Detect which cell encompasses the target text, then output its (X, Y) center coordinate. 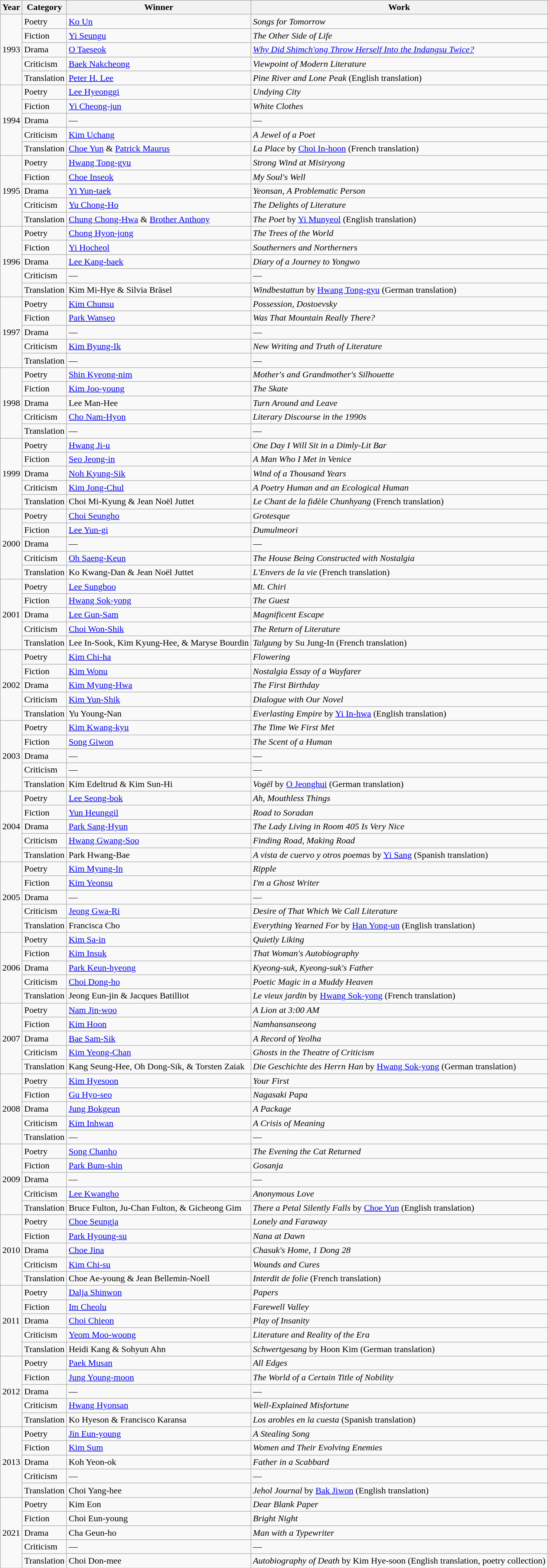
Kim Eon (159, 1504)
Park Hwang-Bae (159, 854)
Peter H. Lee (159, 78)
Kim Hoon (159, 1024)
The Lady Living in Room 405 Is Very Nice (399, 826)
The Delights of Literature (399, 205)
Flowering (399, 657)
Hwang Hyonsan (159, 1405)
White Clothes (399, 106)
2003 (11, 756)
Poetic Magic in a Muddy Heaven (399, 982)
Kim Uchang (159, 134)
Dialogue with Our Novel (399, 699)
Farewell Valley (399, 1306)
The Other Side of Life (399, 36)
2006 (11, 968)
Road to Soradan (399, 812)
Lee Kwangho (159, 1194)
The First Birthday (399, 685)
1996 (11, 262)
Choi Yang-hee (159, 1490)
Undying City (399, 92)
Kim Sa-in (159, 939)
Lee Seong-bok (159, 798)
Turn Around and Leave (399, 403)
Paek Musan (159, 1363)
O Taeseok (159, 50)
Park Keun-hyeong (159, 968)
Choe Inseok (159, 177)
Park Hyoung-su (159, 1236)
New Writing and Truth of Literature (399, 346)
Kim Myung-In (159, 869)
2002 (11, 685)
Yeonsan, A Problematic Person (399, 191)
Kim Byung-Ik (159, 346)
La Place by Choi In-hoon (French translation) (399, 148)
Kim Insuk (159, 954)
Nagasaki Papa (399, 1095)
Le vieux jardin by Hwang Sok-yong (French translation) (399, 996)
Ghosts in the Theatre of Criticism (399, 1052)
1995 (11, 191)
A Package (399, 1109)
One Day I Will Sit in a Dimly-Lit Bar (399, 445)
Heidi Kang & Sohyun Ahn (159, 1349)
Noh Kyung-Sik (159, 473)
Lonely and Faraway (399, 1222)
Choi Don-mee (159, 1561)
Kim Mi-Hye & Silvia Bräsel (159, 290)
Lee Gun-Sam (159, 614)
Park Sang-Hyun (159, 826)
Choi Won-Shik (159, 629)
Was That Mountain Really There? (399, 318)
Lee Man-Hee (159, 403)
Los arobles en la cuesta (Spanish translation) (399, 1420)
Wind of a Thousand Years (399, 473)
2012 (11, 1391)
Jung Bokgeun (159, 1109)
A Record of Yeolha (399, 1038)
Lee In-Sook, Kim Kyung-Hee, & Maryse Bourdin (159, 643)
Southerners and Northerners (399, 247)
Wounds and Cures (399, 1264)
Finding Road, Making Road (399, 840)
1999 (11, 473)
The Trees of the World (399, 233)
Francisca Cho (159, 925)
Yi Yun-taek (159, 191)
Kim Wonu (159, 671)
Literary Discourse in the 1990s (399, 417)
Oh Saeng-Keun (159, 558)
Kim Myung-Hwa (159, 685)
Nana at Dawn (399, 1236)
Dumulmeori (399, 530)
Choe Ae-young & Jean Bellemin-Noell (159, 1278)
2009 (11, 1180)
2021 (11, 1532)
1993 (11, 50)
Cha Geun-ho (159, 1533)
Yu Young-Nan (159, 714)
Choi Mi-Kyung & Jean Noël Juttet (159, 502)
Kim Yeong-Chan (159, 1052)
Schwertgesang by Hoon Kim (German translation) (399, 1349)
Song Giwon (159, 742)
Kim Sum (159, 1448)
Mother's and Grandmother's Silhouette (399, 374)
Diary of a Journey to Yongwo (399, 262)
Hwang Tong-gyu (159, 163)
Hwang Ji-u (159, 445)
Ko Hyeson & Francisco Karansa (159, 1420)
2000 (11, 544)
Hwang Gwang-Soo (159, 840)
Chung Chong-Hwa & Brother Anthony (159, 219)
Viewpoint of Modern Literature (399, 64)
The House Being Constructed with Nostalgia (399, 558)
Anonymous Love (399, 1194)
Kim Chi-ha (159, 657)
Dear Blank Paper (399, 1504)
Everlasting Empire by Yi In-hwa (English translation) (399, 714)
Father in a Scabbard (399, 1462)
There a Petal Silently Falls by Choe Yun (English translation) (399, 1208)
Bright Night (399, 1518)
Work (399, 7)
Choi Eun-young (159, 1518)
1998 (11, 403)
A Stealing Song (399, 1434)
2005 (11, 897)
Seo Jeong-in (159, 459)
The World of a Certain Title of Nobility (399, 1377)
Strong Wind at Misiryong (399, 163)
Nostalgia Essay of a Wayfarer (399, 671)
Kim Chunsu (159, 304)
Why Did Shimch'ong Throw Herself Into the Indangsu Twice? (399, 50)
Yeom Moo-woong (159, 1335)
Yi Hocheol (159, 247)
Interdit de folie (French translation) (399, 1278)
Play of Insanity (399, 1321)
Choi Dong-ho (159, 982)
Talgung by Su Jung-In (French translation) (399, 643)
Desire of That Which We Call Literature (399, 911)
L'Envers de la vie (French translation) (399, 572)
Kim Jong-Chul (159, 488)
That Woman's Autobiography (399, 954)
Well-Explained Misfortune (399, 1405)
Everything Yearned For by Han Yong-un (English translation) (399, 925)
Gosanja (399, 1165)
Choe Yun & Patrick Maurus (159, 148)
Chasuk's Home, 1 Dong 28 (399, 1250)
2010 (11, 1250)
Bruce Fulton, Ju-Chan Fulton, & Gicheong Gim (159, 1208)
A Lion at 3:00 AM (399, 1010)
A Man Who I Met in Venice (399, 459)
2007 (11, 1038)
Jehol Journal by Bak Jiwon (English translation) (399, 1490)
Le Chant de la fidèle Chunhyang (French translation) (399, 502)
Yu Chong-Ho (159, 205)
Bae Sam-Sik (159, 1038)
Kang Seung-Hee, Oh Dong-Sik, & Torsten Zaiak (159, 1066)
Kim Yeonsu (159, 883)
Kim Inhwan (159, 1123)
Shin Kyeong-nim (159, 374)
My Soul's Well (399, 177)
I'm a Ghost Writer (399, 883)
2001 (11, 614)
Cho Nam-Hyon (159, 417)
Grotesque (399, 516)
Songs for Tomorrow (399, 22)
Magnificent Escape (399, 614)
All Edges (399, 1363)
Ah, Mouthless Things (399, 798)
Mt. Chiri (399, 586)
2013 (11, 1462)
Ko Kwang-Dan & Jean Noël Juttet (159, 572)
Im Cheolu (159, 1306)
A Poetry Human and an Ecological Human (399, 488)
Lee Kang-baek (159, 262)
Jung Young-moon (159, 1377)
Choe Seungja (159, 1222)
Man with a Typewriter (399, 1533)
The Time We First Met (399, 728)
Kim Joo-young (159, 388)
1994 (11, 120)
Autobiography of Death by Kim Hye-soon (English translation, poetry collection) (399, 1561)
Baek Nakcheong (159, 64)
Choi Chieon (159, 1321)
Kim Chi-su (159, 1264)
Yun Heunggil (159, 812)
Kim Kwang-kyu (159, 728)
Vogël by O Jeonghui (German translation) (399, 784)
Category (45, 7)
Your First (399, 1081)
Jin Eun-young (159, 1434)
2004 (11, 826)
Year (11, 7)
Kim Yun-Shik (159, 699)
The Return of Literature (399, 629)
Papers (399, 1292)
Jeong Gwa-Ri (159, 911)
2008 (11, 1109)
Nam Jin-woo (159, 1010)
Windbestattun by Hwang Tong-gyu (German translation) (399, 290)
A vista de cuervo y otros poemas by Yi Sang (Spanish translation) (399, 854)
Lee Yun-gi (159, 530)
The Evening the Cat Returned (399, 1151)
Lee Sungboo (159, 586)
Koh Yeon-ok (159, 1462)
The Skate (399, 388)
Women and Their Evolving Enemies (399, 1448)
The Scent of a Human (399, 742)
Lee Hyeonggi (159, 92)
1997 (11, 332)
Kim Edeltrud & Kim Sun-Hi (159, 784)
Namhansanseong (399, 1024)
Kim Hyesoon (159, 1081)
Possession, Dostoevsky (399, 304)
Jeong Eun-jin & Jacques Batilliot (159, 996)
Park Bum-shin (159, 1165)
Dalja Shinwon (159, 1292)
Choe Jina (159, 1250)
Yi Seungu (159, 36)
Park Wanseo (159, 318)
A Jewel of a Poet (399, 134)
The Poet by Yi Munyeol (English translation) (399, 219)
A Crisis of Meaning (399, 1123)
The Guest (399, 600)
Choi Seungho (159, 516)
Gu Hyo-seo (159, 1095)
Hwang Sok-yong (159, 600)
Song Chanho (159, 1151)
Winner (159, 7)
Quietly Liking (399, 939)
Kyeong-suk, Kyeong-suk's Father (399, 968)
Yi Cheong-jun (159, 106)
Die Geschichte des Herrn Han by Hwang Sok-yong (German translation) (399, 1066)
Pine River and Lone Peak (English translation) (399, 78)
Ripple (399, 869)
Ko Un (159, 22)
Literature and Reality of the Era (399, 1335)
2011 (11, 1321)
Chong Hyon-jong (159, 233)
